From the cell containing the given text, extract its center point as (X, Y) coordinate. 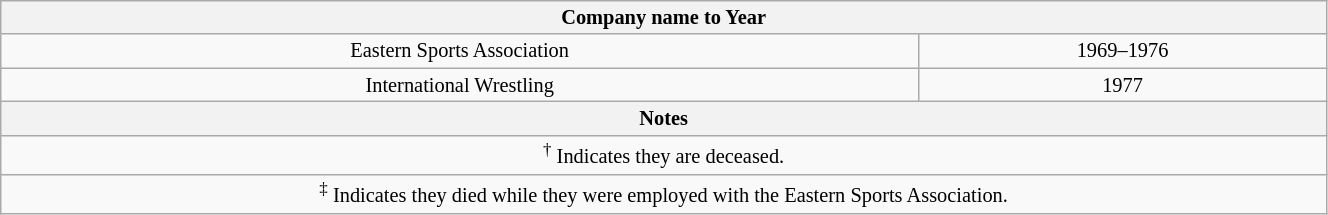
International Wrestling (460, 85)
† Indicates they are deceased. (664, 154)
1969–1976 (1123, 51)
‡ Indicates they died while they were employed with the Eastern Sports Association. (664, 194)
Notes (664, 118)
Company name to Year (664, 17)
Eastern Sports Association (460, 51)
1977 (1123, 85)
